Pinpoint the cell where the given text exists, returning its (x, y) midpoint coordinate. 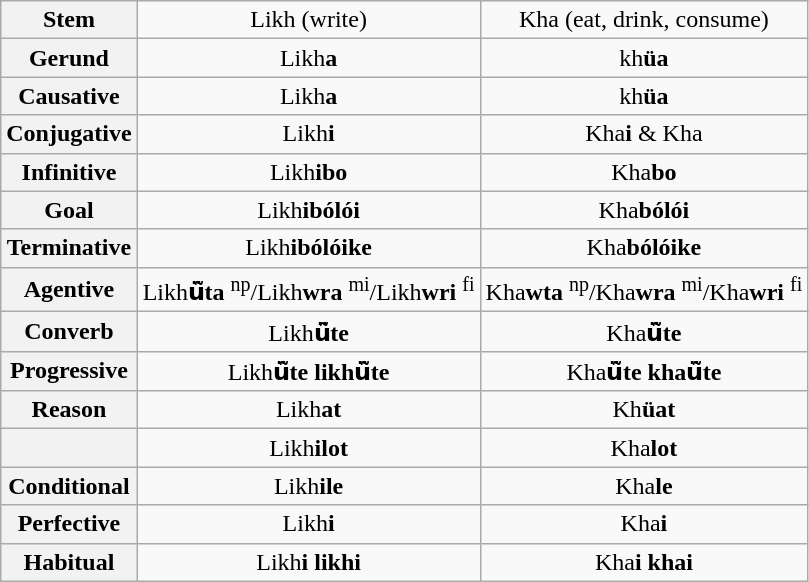
Likhü̃ta np/Likhwra mi/Likhwri fi (308, 290)
Likhilot (308, 448)
Likhü̃te likhü̃te (308, 371)
Conjugative (69, 134)
Khabólói (644, 210)
Likhile (308, 486)
Khawta np/Khawra mi/Khawri fi (644, 290)
Khaü̃te khaü̃te (644, 371)
Stem (69, 20)
Khale (644, 486)
Likh (write) (308, 20)
Kha (eat, drink, consume) (644, 20)
Khalot (644, 448)
Conditional (69, 486)
Goal (69, 210)
Likhibólóike (308, 248)
Habitual (69, 562)
Infinitive (69, 172)
Khüat (644, 410)
Causative (69, 96)
Khabólóike (644, 248)
Perfective (69, 524)
Likhibólói (308, 210)
Agentive (69, 290)
Likhü̃te (308, 332)
Khabo (644, 172)
Likhat (308, 410)
Reason (69, 410)
Gerund (69, 58)
Converb (69, 332)
Terminative (69, 248)
Progressive (69, 371)
Khaü̃te (644, 332)
Likhi likhi (308, 562)
Likhibo (308, 172)
Khai khai (644, 562)
Khai (644, 524)
Khai & Kha (644, 134)
